Detect which cell encompasses the target text, then output its [X, Y] center coordinate. 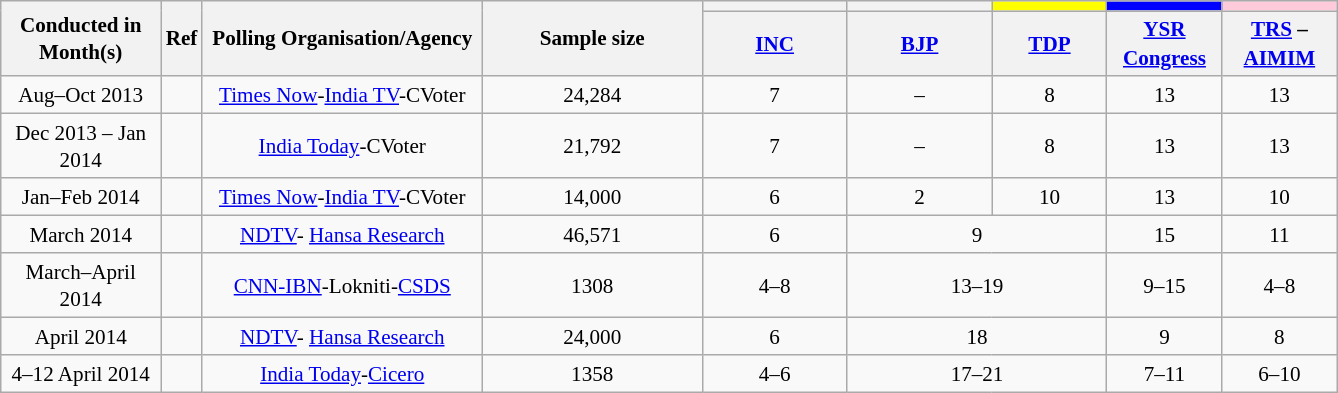
BJP [920, 44]
Dec 2013 – Jan 2014 [81, 146]
CNN-IBN-Lokniti-CSDS [342, 286]
March 2014 [81, 234]
24,000 [592, 336]
Jan–Feb 2014 [81, 196]
April 2014 [81, 336]
YSR Congress [1164, 44]
17–21 [977, 374]
46,571 [592, 234]
9–15 [1164, 286]
11 [1280, 234]
4–6 [774, 374]
6–10 [1280, 374]
Aug–Oct 2013 [81, 94]
13–19 [977, 286]
18 [977, 336]
TDP [1050, 44]
TRS – AIMIM [1280, 44]
Conducted in Month(s) [81, 38]
Ref [182, 38]
21,792 [592, 146]
1358 [592, 374]
INC [774, 44]
4–12 April 2014 [81, 374]
7–11 [1164, 374]
24,284 [592, 94]
India Today-Cicero [342, 374]
Sample size [592, 38]
1308 [592, 286]
2 [920, 196]
Polling Organisation/Agency [342, 38]
14,000 [592, 196]
India Today-CVoter [342, 146]
March–April 2014 [81, 286]
15 [1164, 234]
